Extract the [x, y] coordinate from the center of the cell holding the provided text.  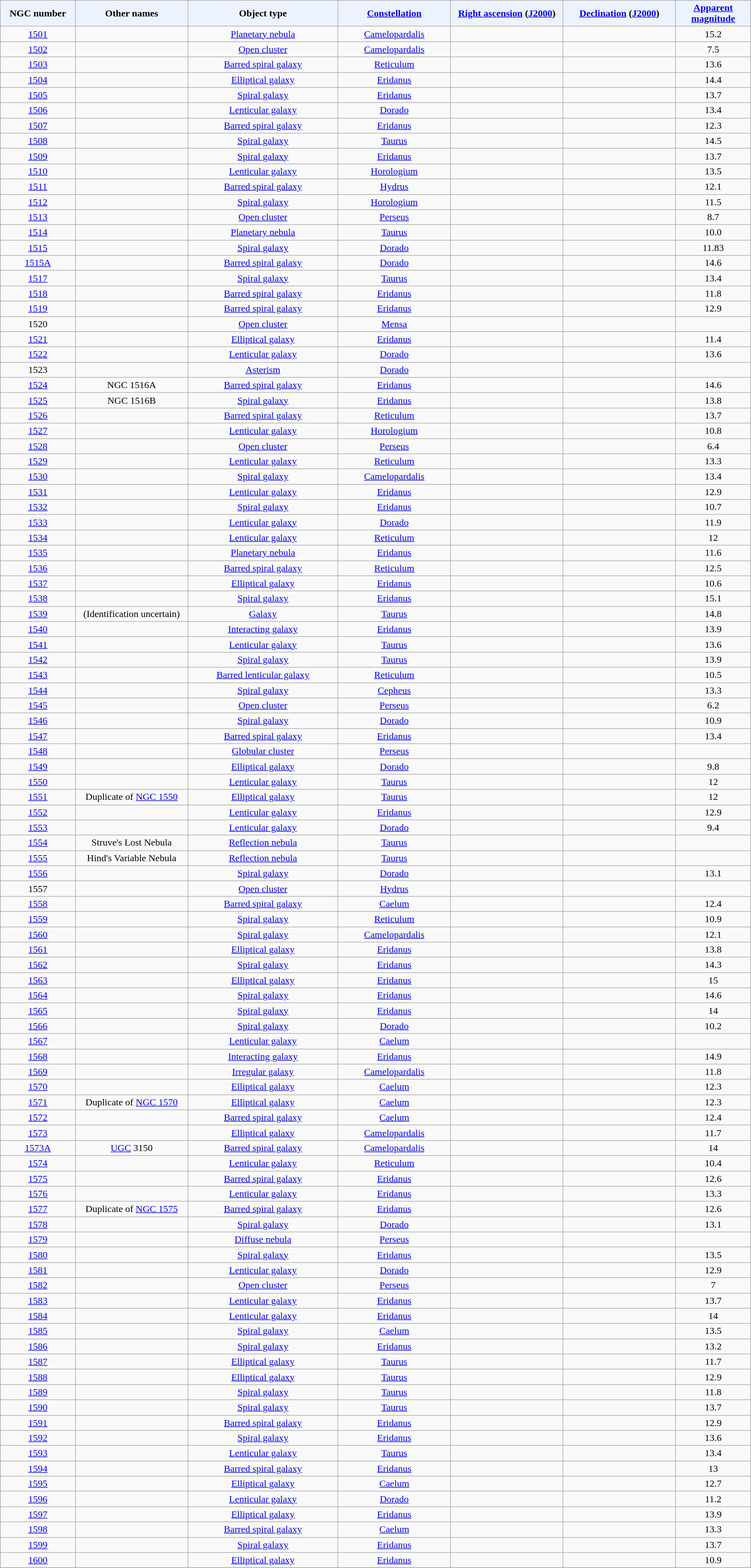
1534 [38, 538]
Apparent magnitude [713, 14]
1549 [38, 767]
1532 [38, 507]
14.5 [713, 141]
11.4 [713, 339]
UGC 3150 [132, 1148]
1514 [38, 233]
1528 [38, 446]
1559 [38, 919]
Galaxy [263, 614]
1515A [38, 263]
1546 [38, 721]
1567 [38, 1041]
7.5 [713, 49]
1591 [38, 1423]
Barred lenticular galaxy [263, 675]
1584 [38, 1316]
12.7 [713, 1484]
14.3 [713, 965]
Globular cluster [263, 751]
NGC 1516A [132, 385]
1595 [38, 1484]
15.2 [713, 34]
1502 [38, 49]
1566 [38, 1026]
1562 [38, 965]
Duplicate of NGC 1550 [132, 797]
1579 [38, 1240]
9.8 [713, 767]
10.0 [713, 233]
1538 [38, 599]
Asterism [263, 370]
1585 [38, 1331]
1561 [38, 950]
1545 [38, 706]
1560 [38, 935]
9.4 [713, 827]
Hind's Variable Nebula [132, 858]
1577 [38, 1209]
Diffuse nebula [263, 1240]
1571 [38, 1102]
1575 [38, 1178]
12.5 [713, 568]
1576 [38, 1194]
1588 [38, 1377]
1541 [38, 644]
1525 [38, 400]
1515 [38, 248]
1510 [38, 171]
13 [713, 1469]
1520 [38, 324]
1544 [38, 690]
1523 [38, 370]
1574 [38, 1163]
1596 [38, 1499]
1554 [38, 843]
10.7 [713, 507]
1548 [38, 751]
1550 [38, 782]
Object type [263, 14]
1555 [38, 858]
Right ascension (J2000) [507, 14]
Irregular galaxy [263, 1072]
1593 [38, 1453]
1578 [38, 1224]
1558 [38, 904]
1518 [38, 293]
1586 [38, 1346]
1526 [38, 415]
6.4 [713, 446]
1521 [38, 339]
1580 [38, 1255]
1536 [38, 568]
1529 [38, 461]
11.2 [713, 1499]
1598 [38, 1530]
10.6 [713, 583]
Mensa [394, 324]
1539 [38, 614]
1570 [38, 1087]
1509 [38, 156]
1517 [38, 278]
Declination (J2000) [619, 14]
1556 [38, 873]
7 [713, 1285]
Cepheus [394, 690]
1557 [38, 888]
1533 [38, 522]
1506 [38, 110]
1513 [38, 217]
1592 [38, 1438]
1537 [38, 583]
1505 [38, 95]
1527 [38, 431]
1547 [38, 736]
NGC 1516B [132, 400]
Constellation [394, 14]
1551 [38, 797]
10.2 [713, 1026]
11.83 [713, 248]
Duplicate of NGC 1575 [132, 1209]
1565 [38, 1011]
14.4 [713, 80]
Other names [132, 14]
13.2 [713, 1346]
1587 [38, 1362]
14.8 [713, 614]
1590 [38, 1407]
1524 [38, 385]
1519 [38, 309]
11.5 [713, 202]
1594 [38, 1469]
6.2 [713, 706]
1600 [38, 1560]
1569 [38, 1072]
1543 [38, 675]
1507 [38, 125]
1568 [38, 1056]
1564 [38, 995]
10.5 [713, 675]
11.9 [713, 522]
10.8 [713, 431]
1511 [38, 186]
1563 [38, 980]
8.7 [713, 217]
1597 [38, 1514]
1581 [38, 1270]
1599 [38, 1545]
(Identification uncertain) [132, 614]
1542 [38, 660]
1553 [38, 827]
1573A [38, 1148]
1512 [38, 202]
15 [713, 980]
1501 [38, 34]
1583 [38, 1301]
1530 [38, 477]
Duplicate of NGC 1570 [132, 1102]
Struve's Lost Nebula [132, 843]
1503 [38, 65]
1504 [38, 80]
15.1 [713, 599]
1582 [38, 1285]
1573 [38, 1133]
NGC number [38, 14]
1540 [38, 629]
10.4 [713, 1163]
1572 [38, 1117]
1552 [38, 812]
1589 [38, 1392]
1535 [38, 553]
1508 [38, 141]
11.6 [713, 553]
1522 [38, 354]
1531 [38, 492]
14.9 [713, 1056]
